Detect which cell encompasses the target text, then output its [X, Y] center coordinate. 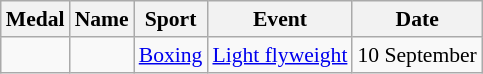
Medal [36, 19]
Light flyweight [280, 55]
Name [102, 19]
Event [280, 19]
Boxing [171, 55]
Date [416, 19]
10 September [416, 55]
Sport [171, 19]
